Find where the given text appears and provide that cell's center as (x, y) coordinate. 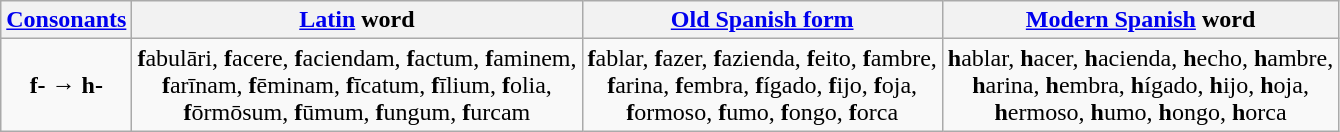
fabulāri, facere, faciendam, factum, faminem, farīnam, fēminam, fīcatum, fīlium, folia, fōrmōsum, fūmum, fungum, furcam (357, 85)
hablar, hacer, hacienda, hecho, hambre, harina, hembra, hígado, hijo, hoja, hermoso, humo, hongo, horca (1140, 85)
Old Spanish form (762, 20)
Latin word (357, 20)
Modern Spanish word (1140, 20)
fablar, fazer, fazienda, feito, fambre, farina, fembra, fígado, fijo, foja, formoso, fumo, fongo, forca (762, 85)
f- → h- (66, 85)
Consonants (66, 20)
